Return [X, Y] of the center of cell containing provided text 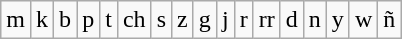
y [338, 20]
d [292, 20]
t [109, 20]
j [225, 20]
b [66, 20]
s [161, 20]
z [183, 20]
g [204, 20]
k [42, 20]
rr [266, 20]
w [363, 20]
ch [134, 20]
m [16, 20]
ñ [390, 20]
r [244, 20]
p [88, 20]
n [314, 20]
